Search for the cell housing the specified text and yield its (x, y) center coordinate. 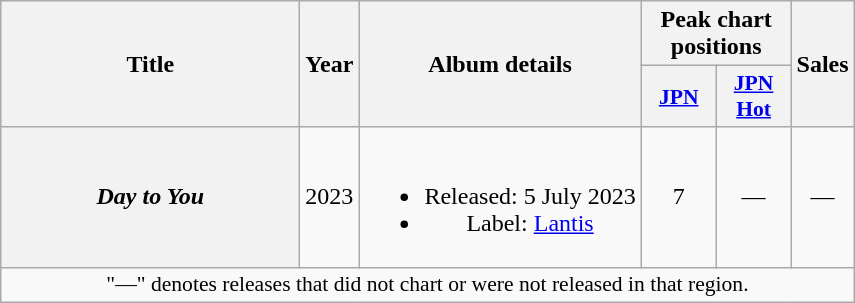
7 (678, 197)
JPNHot (754, 96)
2023 (330, 197)
Year (330, 64)
Title (150, 64)
"—" denotes releases that did not chart or were not released in that region. (428, 285)
JPN (678, 96)
Peak chart positions (716, 34)
Album details (500, 64)
Released: 5 July 2023Label: Lantis (500, 197)
Day to You (150, 197)
Sales (822, 64)
